Identify which cell holds the provided text, then report its [X, Y] central coordinate. 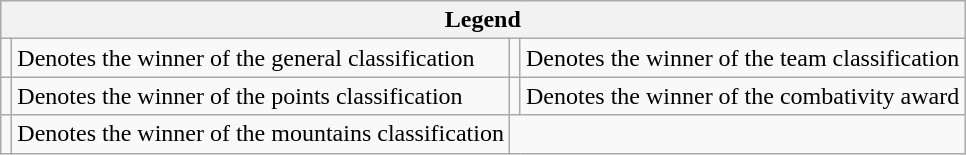
Denotes the winner of the mountains classification [261, 134]
Denotes the winner of the general classification [261, 58]
Legend [483, 20]
Denotes the winner of the points classification [261, 96]
Denotes the winner of the combativity award [742, 96]
Denotes the winner of the team classification [742, 58]
